Capture the cell that displays the provided text and extract its (X, Y) central coordinate. 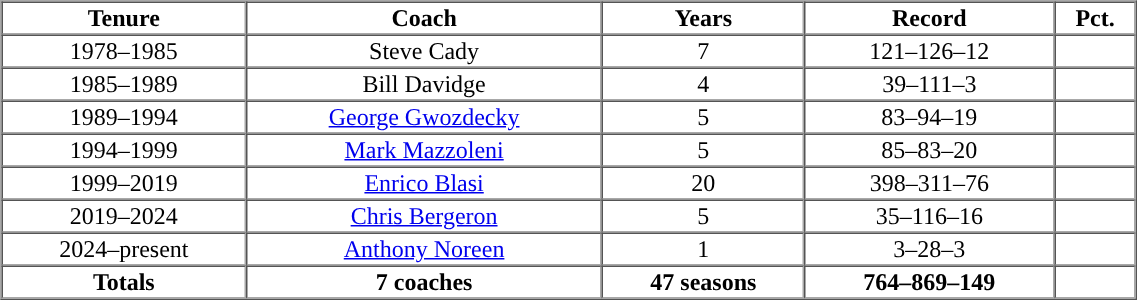
Coach (424, 18)
Tenure (124, 18)
398–311–76 (930, 182)
7 coaches (424, 282)
764–869–149 (930, 282)
2019–2024 (124, 216)
Years (704, 18)
Totals (124, 282)
83–94–19 (930, 116)
1978–1985 (124, 50)
Steve Cady (424, 50)
1985–1989 (124, 84)
2024–present (124, 248)
20 (704, 182)
Bill Davidge (424, 84)
1999–2019 (124, 182)
35–116–16 (930, 216)
121–126–12 (930, 50)
1994–1999 (124, 150)
Pct. (1095, 18)
Record (930, 18)
4 (704, 84)
3–28–3 (930, 248)
Chris Bergeron (424, 216)
Enrico Blasi (424, 182)
George Gwozdecky (424, 116)
47 seasons (704, 282)
7 (704, 50)
39–111–3 (930, 84)
Anthony Noreen (424, 248)
1 (704, 248)
85–83–20 (930, 150)
Mark Mazzoleni (424, 150)
1989–1994 (124, 116)
